Search for the cell housing the specified text and yield its (x, y) center coordinate. 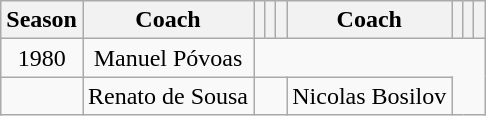
Manuel Póvoas (168, 58)
Nicolas Bosilov (370, 96)
Season (42, 20)
1980 (42, 58)
Renato de Sousa (168, 96)
